Return (x, y) of the center of cell containing provided text 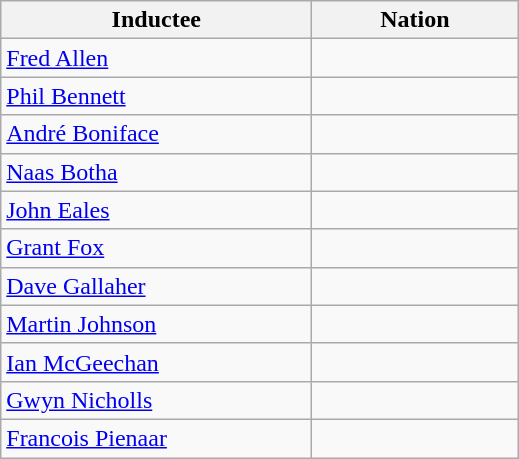
Ian McGeechan (156, 362)
Fred Allen (156, 58)
Gwyn Nicholls (156, 400)
Phil Bennett (156, 96)
Dave Gallaher (156, 286)
Francois Pienaar (156, 438)
Nation (415, 20)
Naas Botha (156, 172)
Inductee (156, 20)
Grant Fox (156, 248)
John Eales (156, 210)
André Boniface (156, 134)
Martin Johnson (156, 324)
